Output the (x, y) coordinate of the center of the cell containing the given text.  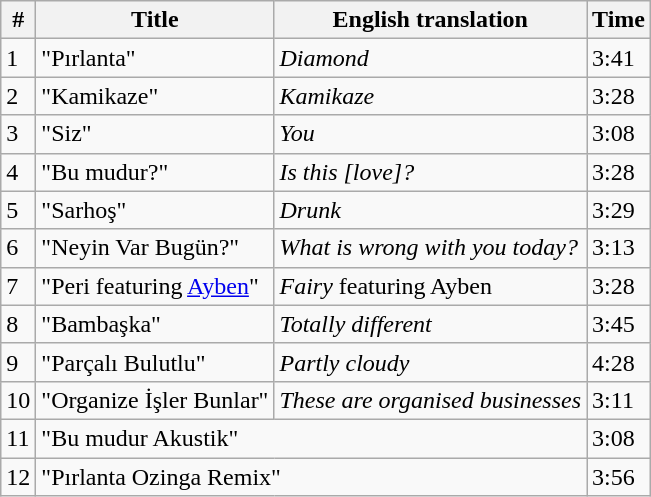
1 (18, 58)
3:41 (619, 58)
3:56 (619, 477)
8 (18, 324)
4 (18, 172)
"Sarhoş" (155, 210)
What is wrong with you today? (430, 248)
Time (619, 20)
Totally different (430, 324)
"Organize İşler Bunlar" (155, 400)
English translation (430, 20)
10 (18, 400)
9 (18, 362)
11 (18, 438)
These are organised businesses (430, 400)
Is this [love]? (430, 172)
3:29 (619, 210)
2 (18, 96)
3:11 (619, 400)
Partly cloudy (430, 362)
3 (18, 134)
"Pırlanta" (155, 58)
12 (18, 477)
"Bu mudur?" (155, 172)
3:13 (619, 248)
Drunk (430, 210)
3:45 (619, 324)
"Siz" (155, 134)
"Bambaşka" (155, 324)
"Parçalı Bulutlu" (155, 362)
"Bu mudur Akustik" (312, 438)
6 (18, 248)
Kamikaze (430, 96)
5 (18, 210)
"Neyin Var Bugün?" (155, 248)
4:28 (619, 362)
"Kamikaze" (155, 96)
You (430, 134)
"Pırlanta Ozinga Remix" (312, 477)
"Peri featuring Ayben" (155, 286)
7 (18, 286)
Fairy featuring Ayben (430, 286)
# (18, 20)
Diamond (430, 58)
Title (155, 20)
